Search for the cell housing the specified text and yield its [x, y] center coordinate. 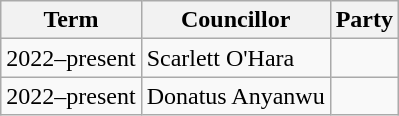
Term [71, 20]
Councillor [236, 20]
Donatus Anyanwu [236, 96]
Scarlett O'Hara [236, 58]
Party [364, 20]
